Return (X, Y) of the center of cell containing provided text 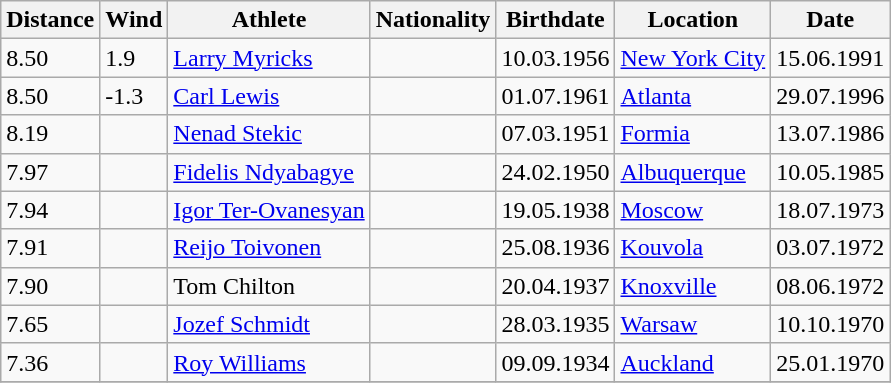
Distance (50, 20)
Moscow (693, 210)
8.19 (50, 134)
28.03.1935 (556, 324)
25.01.1970 (830, 362)
Jozef Schmidt (269, 324)
Location (693, 20)
Wind (134, 20)
Roy Williams (269, 362)
7.90 (50, 286)
10.05.1985 (830, 172)
Fidelis Ndyabagye (269, 172)
Reijo Toivonen (269, 248)
Albuquerque (693, 172)
Birthdate (556, 20)
7.97 (50, 172)
03.07.1972 (830, 248)
15.06.1991 (830, 58)
Tom Chilton (269, 286)
7.94 (50, 210)
Nationality (433, 20)
10.10.1970 (830, 324)
Auckland (693, 362)
19.05.1938 (556, 210)
Atlanta (693, 96)
25.08.1936 (556, 248)
Carl Lewis (269, 96)
Athlete (269, 20)
18.07.1973 (830, 210)
Warsaw (693, 324)
Formia (693, 134)
7.91 (50, 248)
New York City (693, 58)
07.03.1951 (556, 134)
08.06.1972 (830, 286)
Igor Ter-Ovanesyan (269, 210)
24.02.1950 (556, 172)
7.65 (50, 324)
Nenad Stekic (269, 134)
1.9 (134, 58)
Date (830, 20)
29.07.1996 (830, 96)
01.07.1961 (556, 96)
7.36 (50, 362)
20.04.1937 (556, 286)
Larry Myricks (269, 58)
10.03.1956 (556, 58)
Kouvola (693, 248)
-1.3 (134, 96)
13.07.1986 (830, 134)
09.09.1934 (556, 362)
Knoxville (693, 286)
